For the text-containing cell, return its midpoint in [x, y] coordinate format. 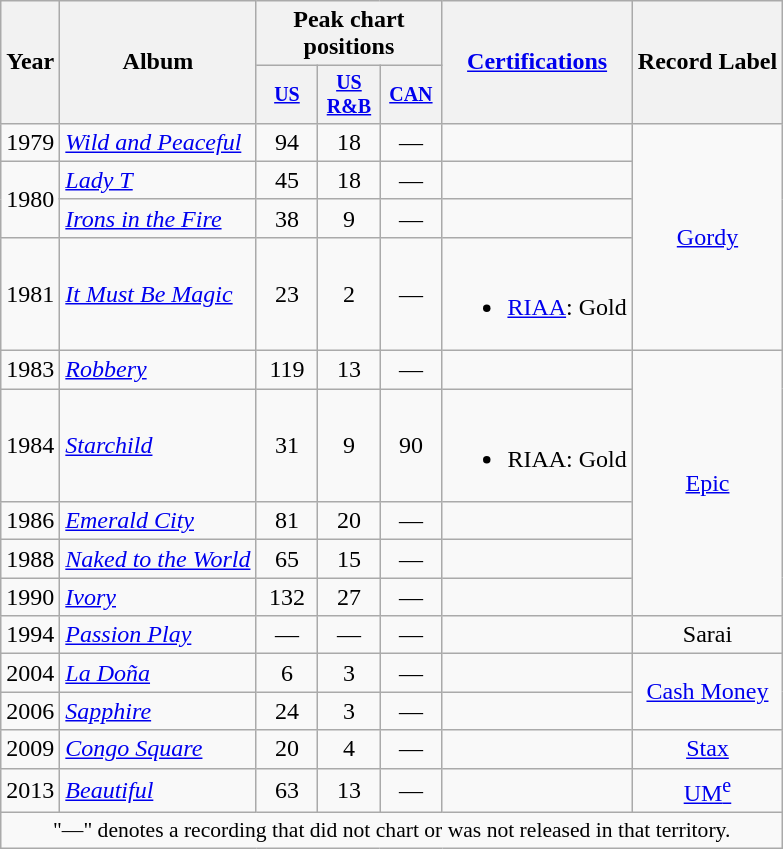
US [287, 94]
63 [287, 790]
27 [349, 597]
Cash Money [707, 692]
Year [30, 62]
38 [287, 218]
USR&B [349, 94]
Irons in the Fire [158, 218]
CAN [411, 94]
Certifications [537, 62]
Beautiful [158, 790]
La Doña [158, 673]
Ivory [158, 597]
Gordy [707, 236]
Record Label [707, 62]
1994 [30, 635]
119 [287, 370]
Naked to the World [158, 559]
1988 [30, 559]
2004 [30, 673]
Emerald City [158, 521]
23 [287, 294]
Passion Play [158, 635]
1980 [30, 199]
31 [287, 446]
It Must Be Magic [158, 294]
81 [287, 521]
Sarai [707, 635]
Epic [707, 484]
Sapphire [158, 711]
6 [287, 673]
Wild and Peaceful [158, 142]
1979 [30, 142]
Congo Square [158, 749]
Album [158, 62]
"—" denotes a recording that did not chart or was not released in that territory. [392, 831]
UMe [707, 790]
2009 [30, 749]
94 [287, 142]
2 [349, 294]
2006 [30, 711]
1986 [30, 521]
1983 [30, 370]
Peak chart positions [349, 34]
1990 [30, 597]
15 [349, 559]
Starchild [158, 446]
65 [287, 559]
2013 [30, 790]
4 [349, 749]
Stax [707, 749]
45 [287, 180]
Robbery [158, 370]
24 [287, 711]
1984 [30, 446]
132 [287, 597]
Lady T [158, 180]
90 [411, 446]
1981 [30, 294]
